Return the (X, Y) coordinate for the center point of the cell that contains the specified text.  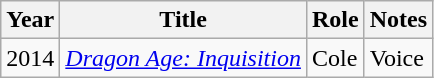
Role (335, 20)
Title (184, 20)
Notes (398, 20)
Dragon Age: Inquisition (184, 58)
Voice (398, 58)
Cole (335, 58)
Year (30, 20)
2014 (30, 58)
